Capture the cell that displays the provided text and extract its (X, Y) central coordinate. 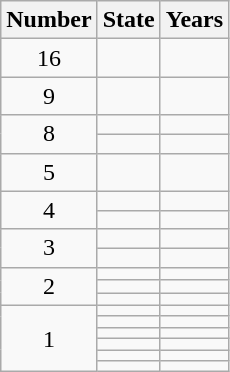
16 (49, 58)
3 (49, 248)
9 (49, 96)
2 (49, 286)
4 (49, 210)
Years (194, 20)
Number (49, 20)
5 (49, 172)
State (128, 20)
1 (49, 338)
8 (49, 134)
